Pinpoint the cell where the given text exists, returning its [X, Y] midpoint coordinate. 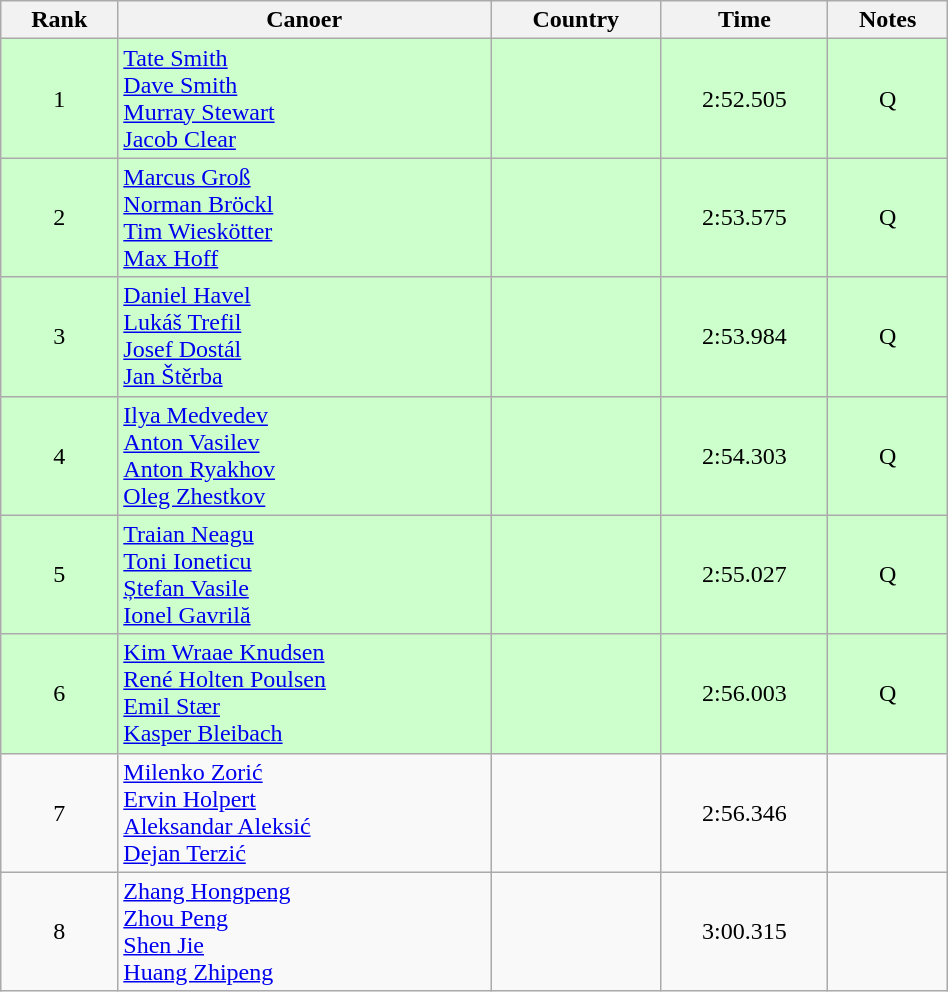
Marcus GroßNorman BröcklTim WieskötterMax Hoff [304, 218]
2:54.303 [744, 456]
Tate SmithDave SmithMurray StewartJacob Clear [304, 98]
2 [60, 218]
2:56.003 [744, 694]
Kim Wraae KnudsenRené Holten PoulsenEmil StærKasper Bleibach [304, 694]
Country [575, 20]
Notes [888, 20]
8 [60, 932]
7 [60, 812]
Daniel HavelLukáš TrefilJosef DostálJan Štěrba [304, 336]
Time [744, 20]
6 [60, 694]
Ilya MedvedevAnton VasilevAnton RyakhovOleg Zhestkov [304, 456]
5 [60, 574]
2:52.505 [744, 98]
Zhang HongpengZhou PengShen JieHuang Zhipeng [304, 932]
2:53.984 [744, 336]
Traian NeaguToni IoneticuȘtefan VasileIonel Gavrilă [304, 574]
1 [60, 98]
Milenko ZorićErvin HolpertAleksandar AleksićDejan Terzić [304, 812]
Canoer [304, 20]
4 [60, 456]
3:00.315 [744, 932]
2:53.575 [744, 218]
2:55.027 [744, 574]
2:56.346 [744, 812]
3 [60, 336]
Rank [60, 20]
